Locate the cell with the specified text and output its [x, y] center coordinate. 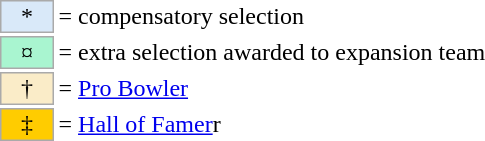
‡ [27, 124]
* [27, 16]
† [27, 88]
¤ [27, 52]
